Locate the cell with the specified text and output its (x, y) center coordinate. 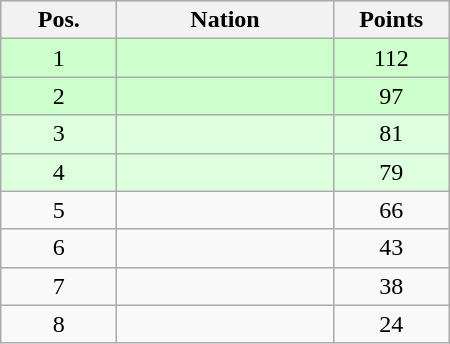
3 (59, 134)
2 (59, 96)
81 (391, 134)
8 (59, 324)
38 (391, 286)
1 (59, 58)
24 (391, 324)
43 (391, 248)
79 (391, 172)
Points (391, 20)
97 (391, 96)
Nation (225, 20)
6 (59, 248)
7 (59, 286)
5 (59, 210)
4 (59, 172)
66 (391, 210)
Pos. (59, 20)
112 (391, 58)
